Identify which cell holds the provided text, then report its [x, y] central coordinate. 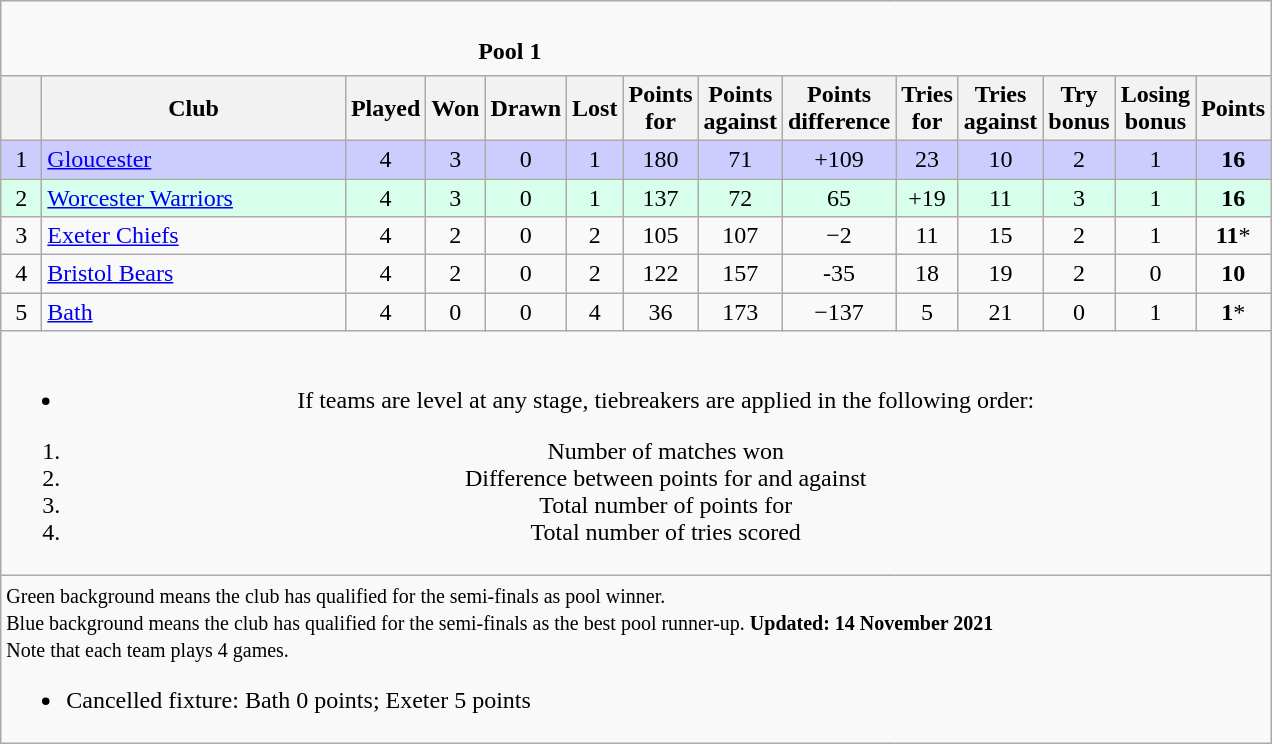
Drawn [526, 108]
−137 [838, 312]
Played [385, 108]
Gloucester [194, 159]
72 [740, 197]
18 [928, 274]
Points difference [838, 108]
+109 [838, 159]
180 [660, 159]
Exeter Chiefs [194, 236]
-35 [838, 274]
−2 [838, 236]
1* [1234, 312]
105 [660, 236]
157 [740, 274]
Club [194, 108]
36 [660, 312]
+19 [928, 197]
Try bonus [1079, 108]
Points for [660, 108]
21 [1000, 312]
122 [660, 274]
Points [1234, 108]
Tries against [1000, 108]
23 [928, 159]
Lost [595, 108]
Worcester Warriors [194, 197]
Bristol Bears [194, 274]
137 [660, 197]
173 [740, 312]
Bath [194, 312]
15 [1000, 236]
19 [1000, 274]
Losing bonus [1155, 108]
Won [456, 108]
Points against [740, 108]
11* [1234, 236]
71 [740, 159]
107 [740, 236]
Tries for [928, 108]
65 [838, 197]
